From the cell containing the given text, extract its center point as (X, Y) coordinate. 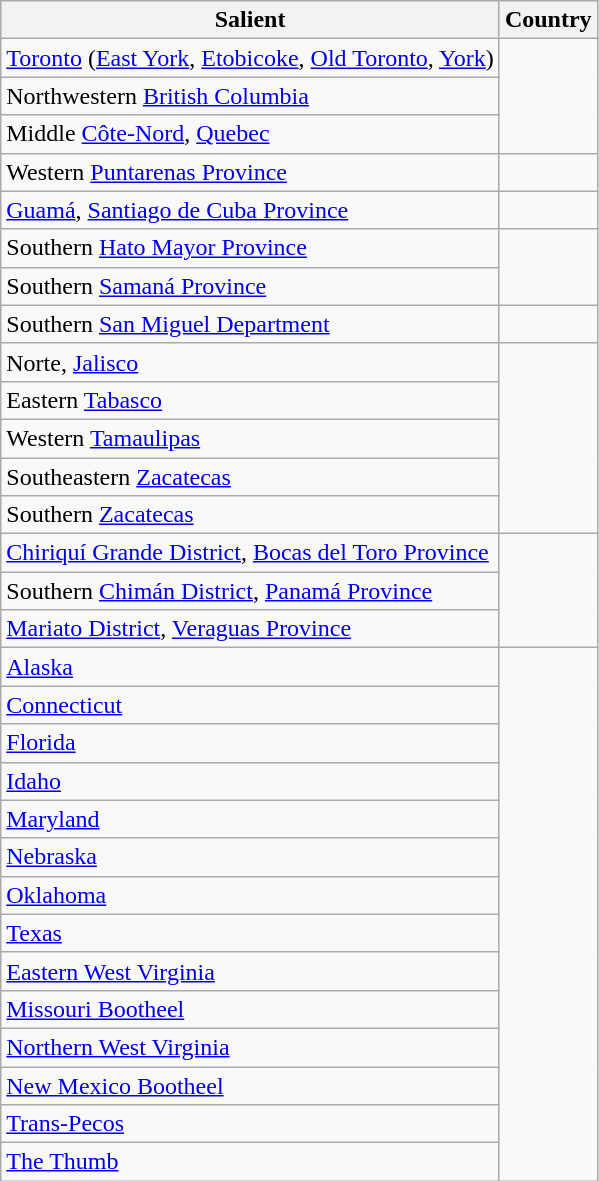
Southeastern Zacatecas (250, 477)
Idaho (250, 781)
Guamá, Santiago de Cuba Province (250, 210)
Texas (250, 933)
Eastern West Virginia (250, 971)
Southern San Miguel Department (250, 324)
Oklahoma (250, 895)
Florida (250, 743)
Missouri Bootheel (250, 1009)
Nebraska (250, 857)
Northwestern British Columbia (250, 96)
Country (548, 20)
Alaska (250, 667)
Connecticut (250, 705)
Salient (250, 20)
Northern West Virginia (250, 1047)
Southern Samaná Province (250, 286)
Western Puntarenas Province (250, 172)
Mariato District, Veraguas Province (250, 629)
New Mexico Bootheel (250, 1085)
The Thumb (250, 1162)
Trans-Pecos (250, 1124)
Maryland (250, 819)
Southern Zacatecas (250, 515)
Western Tamaulipas (250, 438)
Chiriquí Grande District, Bocas del Toro Province (250, 553)
Middle Côte-Nord, Quebec (250, 134)
Toronto (East York, Etobicoke, Old Toronto, York) (250, 58)
Norte, Jalisco (250, 362)
Southern Hato Mayor Province (250, 248)
Southern Chimán District, Panamá Province (250, 591)
Eastern Tabasco (250, 400)
